Return [X, Y] of the center of cell containing provided text 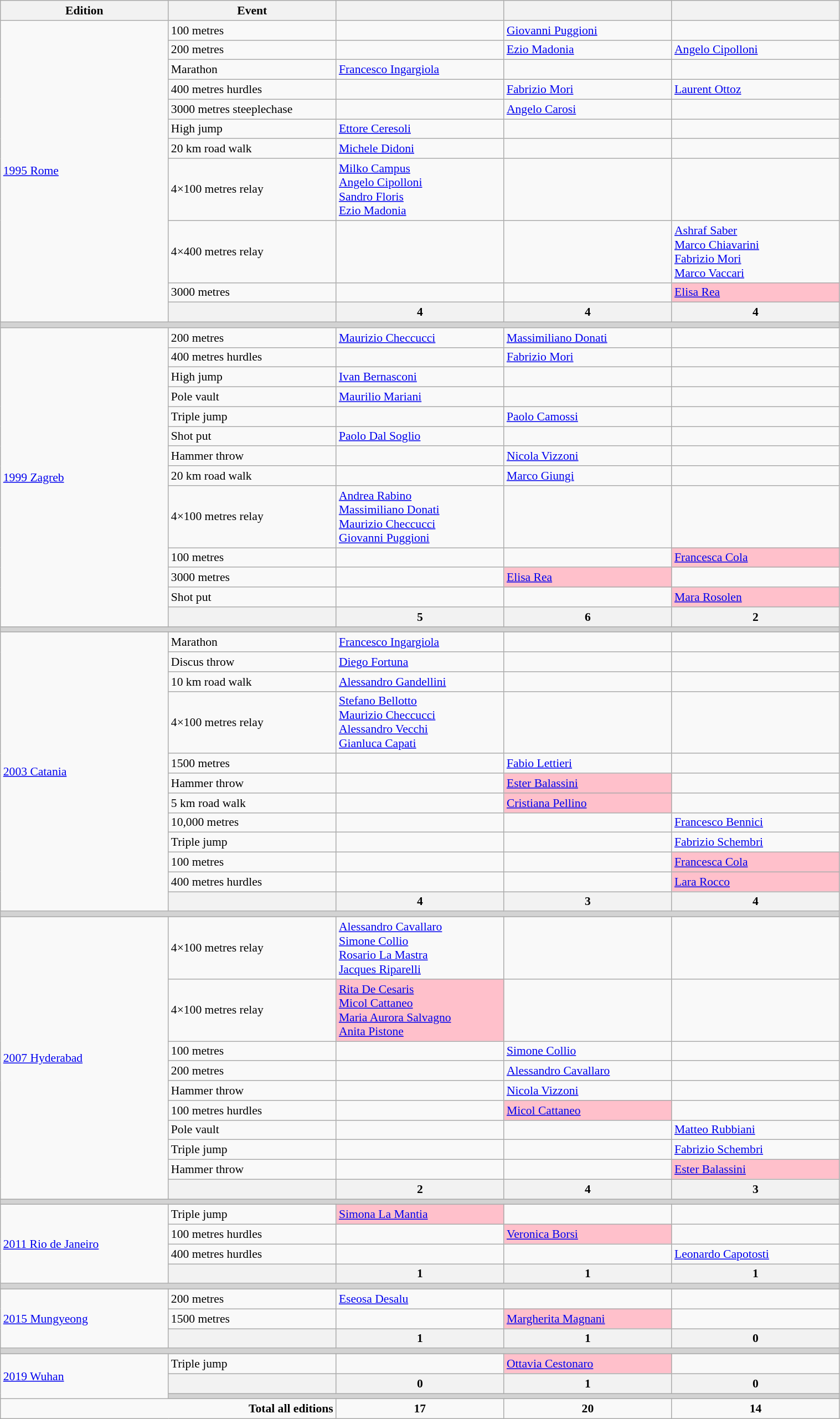
Andrea RabinoMassimiliano DonatiMaurizio CheccucciGiovanni Puggioni [420, 517]
Ashraf SaberMarco ChiavariniFabrizio MoriMarco Vaccari [755, 251]
Milko CampusAngelo CipolloniSandro FlorisEzio Madonia [420, 189]
Angelo Cipolloni [755, 50]
6 [588, 617]
2011 Rio de Janeiro [84, 1244]
Eseosa Desalu [420, 1299]
2007 Hyderabad [84, 1058]
5 [420, 617]
10 km road walk [252, 682]
Giovanni Puggioni [588, 30]
Fabio Lettieri [588, 764]
Francesco Bennici [755, 822]
Mara Rosolen [755, 597]
Paolo Camossi [588, 417]
Discus throw [252, 662]
1999 Zagreb [84, 477]
Alessandro CavallaroSimone CollioRosario La MastraJacques Riparelli [420, 948]
Ivan Bernasconi [420, 377]
Diego Fortuna [420, 662]
Simona La Mantia [420, 1215]
Paolo Dal Soglio [420, 436]
Event [252, 11]
Micol Cattaneo [588, 1110]
Massimiliano Donati [588, 338]
2019 Wuhan [84, 1377]
20 [588, 1409]
17 [420, 1409]
Maurilio Mariani [420, 397]
3000 metres steeplechase [252, 109]
5 km road walk [252, 803]
Margherita Magnani [588, 1319]
Angelo Carosi [588, 109]
1995 Rome [84, 172]
Rita De CesarisMicol CattaneoMaria Aurora SalvagnoAnita Pistone [420, 1010]
Matteo Rubbiani [755, 1130]
14 [755, 1409]
Marco Giungi [588, 476]
Edition [84, 11]
Total all editions [168, 1409]
Maurizio Checcucci [420, 338]
Ezio Madonia [588, 50]
2015 Mungyeong [84, 1319]
Alessandro Cavallaro [588, 1071]
2003 Catania [84, 772]
Ettore Ceresoli [420, 129]
10,000 metres [252, 822]
Laurent Ottoz [755, 90]
Veronica Borsi [588, 1235]
Stefano BellottoMaurizio CheccucciAlessandro VecchiGianluca Capati [420, 722]
Alessandro Gandellini [420, 682]
Cristiana Pellino [588, 803]
Lara Rocco [755, 882]
4×400 metres relay [252, 251]
Leonardo Capotosti [755, 1254]
Michele Didoni [420, 149]
Simone Collio [588, 1051]
Ottavia Cestonaro [588, 1364]
